Provide the [x, y] coordinate of the cell's center where the given text is located.  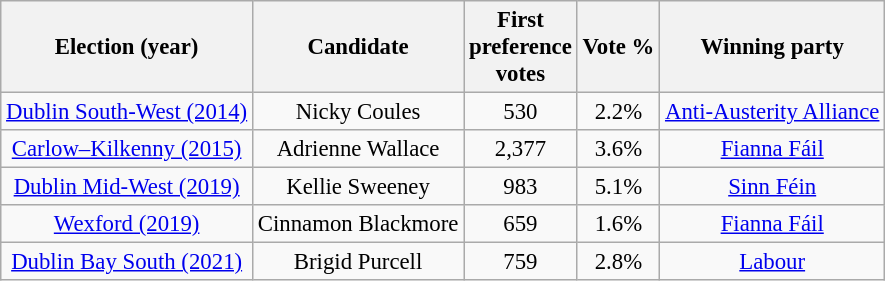
Sinn Féin [772, 187]
659 [520, 224]
1.6% [618, 224]
Brigid Purcell [358, 262]
2,377 [520, 149]
759 [520, 262]
First preference votes [520, 47]
Cinnamon Blackmore [358, 224]
3.6% [618, 149]
Adrienne Wallace [358, 149]
Labour [772, 262]
Nicky Coules [358, 112]
Carlow–Kilkenny (2015) [127, 149]
Anti-Austerity Alliance [772, 112]
Dublin Mid-West (2019) [127, 187]
983 [520, 187]
Election (year) [127, 47]
5.1% [618, 187]
Vote % [618, 47]
Kellie Sweeney [358, 187]
Dublin South-West (2014) [127, 112]
Wexford (2019) [127, 224]
530 [520, 112]
Dublin Bay South (2021) [127, 262]
2.2% [618, 112]
2.8% [618, 262]
Winning party [772, 47]
Candidate [358, 47]
